From the cell containing the given text, extract its center point as (X, Y) coordinate. 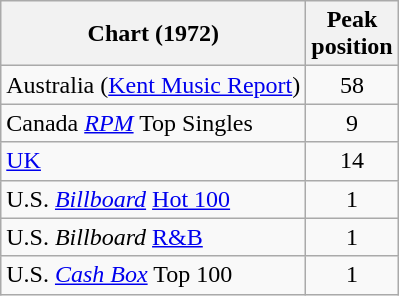
U.S. Cash Box Top 100 (154, 275)
58 (352, 85)
U.S. Billboard R&B (154, 237)
Chart (1972) (154, 34)
Canada RPM Top Singles (154, 123)
Peakposition (352, 34)
Australia (Kent Music Report) (154, 85)
UK (154, 161)
U.S. Billboard Hot 100 (154, 199)
9 (352, 123)
14 (352, 161)
